Capture the cell that displays the provided text and extract its [X, Y] central coordinate. 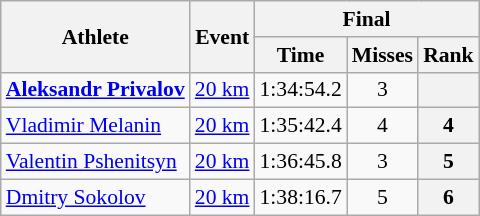
6 [448, 197]
1:34:54.2 [300, 90]
Valentin Pshenitsyn [96, 162]
Aleksandr Privalov [96, 90]
Dmitry Sokolov [96, 197]
1:35:42.4 [300, 126]
1:38:16.7 [300, 197]
Vladimir Melanin [96, 126]
Time [300, 55]
Final [366, 19]
Athlete [96, 36]
1:36:45.8 [300, 162]
Misses [382, 55]
Rank [448, 55]
Event [222, 36]
